Determine the (x, y) coordinate at the center of the cell enclosing the given text.  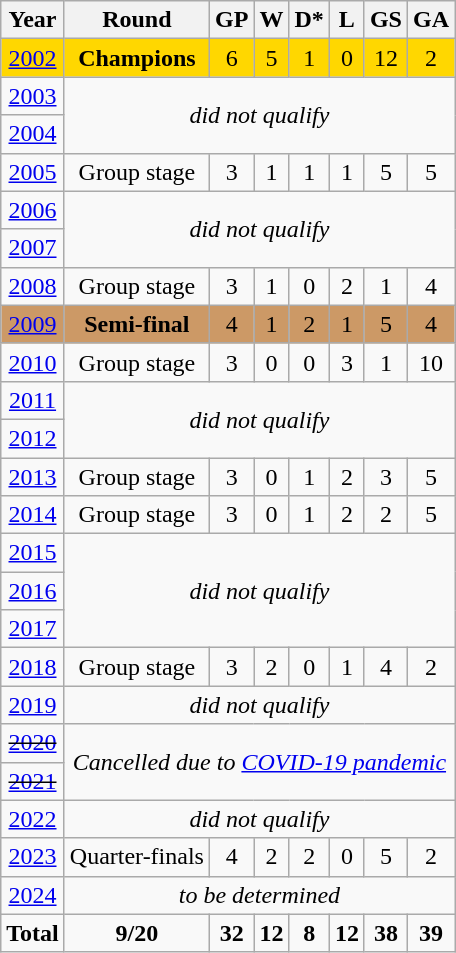
2015 (33, 553)
Cancelled due to COVID-19 pandemic (259, 762)
W (272, 20)
2008 (33, 286)
to be determined (259, 895)
6 (231, 58)
2005 (33, 172)
Semi-final (136, 324)
Total (33, 933)
9/20 (136, 933)
2010 (33, 362)
Year (33, 20)
2021 (33, 781)
2007 (33, 248)
2016 (33, 591)
Quarter-finals (136, 857)
2002 (33, 58)
GA (430, 20)
2020 (33, 743)
2022 (33, 819)
2004 (33, 134)
2023 (33, 857)
GP (231, 20)
2024 (33, 895)
GS (386, 20)
2011 (33, 400)
2006 (33, 210)
Champions (136, 58)
2018 (33, 667)
2017 (33, 629)
2009 (33, 324)
2014 (33, 515)
10 (430, 362)
2012 (33, 438)
32 (231, 933)
39 (430, 933)
Round (136, 20)
38 (386, 933)
2013 (33, 477)
2003 (33, 96)
D* (309, 20)
2019 (33, 705)
8 (309, 933)
L (346, 20)
